Provide the [x, y] coordinate of the cell's center where the given text is located.  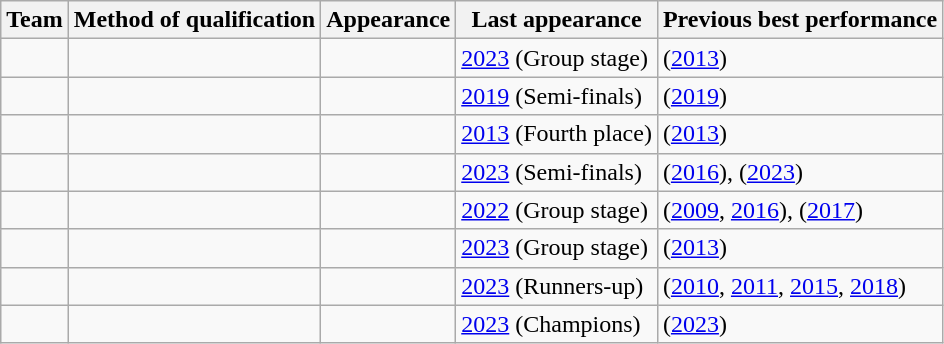
(2016), (2023) [800, 172]
Previous best performance [800, 20]
2023 (Runners-up) [557, 286]
Method of qualification [194, 20]
(2009, 2016), (2017) [800, 210]
2013 (Fourth place) [557, 134]
2023 (Champions) [557, 324]
Appearance [388, 20]
2023 (Semi-finals) [557, 172]
Team [35, 20]
2022 (Group stage) [557, 210]
2019 (Semi-finals) [557, 96]
(2023) [800, 324]
Last appearance [557, 20]
(2010, 2011, 2015, 2018) [800, 286]
(2019) [800, 96]
